Return the (x, y) coordinate for the center point of the cell that contains the specified text.  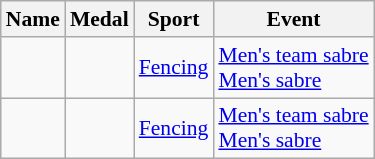
Event (293, 19)
Medal (100, 19)
Sport (174, 19)
Name (33, 19)
